For the text-containing cell, return its midpoint in (x, y) coordinate format. 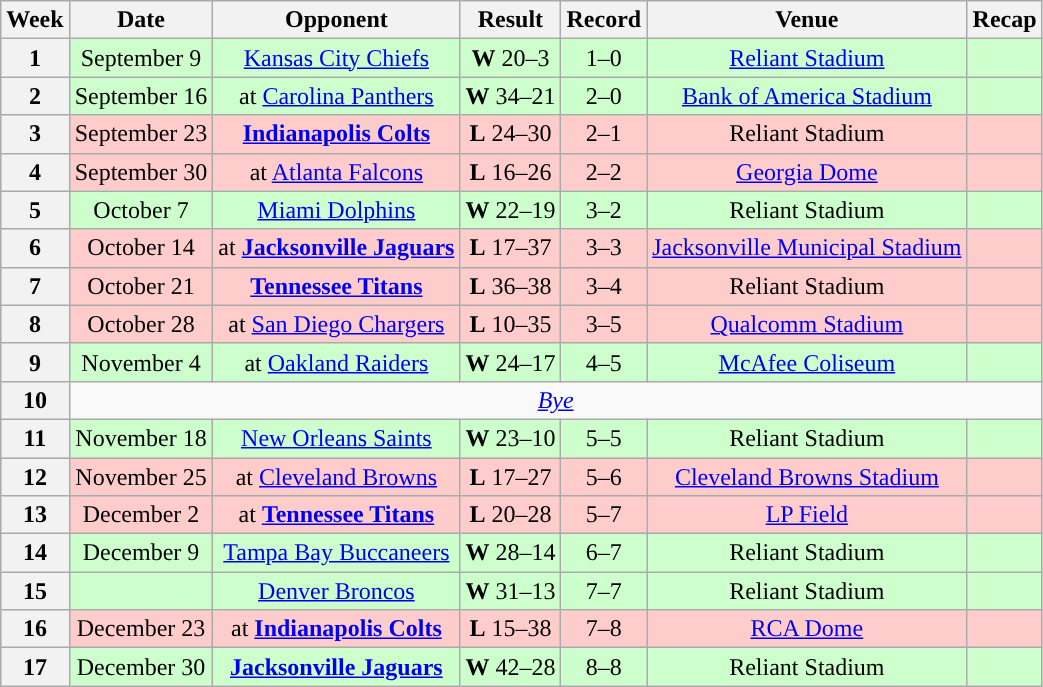
14 (35, 553)
September 30 (141, 172)
L 16–26 (510, 172)
9 (35, 362)
L 24–30 (510, 134)
W 42–28 (510, 667)
8 (35, 324)
5–7 (604, 515)
W 20–3 (510, 58)
October 21 (141, 286)
2–1 (604, 134)
Opponent (336, 20)
October 28 (141, 324)
RCA Dome (807, 629)
December 2 (141, 515)
3–4 (604, 286)
at Indianapolis Colts (336, 629)
6 (35, 248)
W 24–17 (510, 362)
W 28–14 (510, 553)
Result (510, 20)
Week (35, 20)
December 30 (141, 667)
W 22–19 (510, 210)
L 17–37 (510, 248)
2–0 (604, 96)
at Oakland Raiders (336, 362)
Miami Dolphins (336, 210)
Record (604, 20)
Jacksonville Municipal Stadium (807, 248)
5 (35, 210)
Recap (1004, 20)
Indianapolis Colts (336, 134)
W 31–13 (510, 591)
12 (35, 477)
October 7 (141, 210)
Cleveland Browns Stadium (807, 477)
at Tennessee Titans (336, 515)
L 20–28 (510, 515)
September 23 (141, 134)
2 (35, 96)
Tennessee Titans (336, 286)
3–3 (604, 248)
6–7 (604, 553)
L 10–35 (510, 324)
Venue (807, 20)
10 (35, 400)
Bank of America Stadium (807, 96)
17 (35, 667)
November 4 (141, 362)
New Orleans Saints (336, 438)
at San Diego Chargers (336, 324)
8–8 (604, 667)
1–0 (604, 58)
Tampa Bay Buccaneers (336, 553)
3–5 (604, 324)
at Atlanta Falcons (336, 172)
September 9 (141, 58)
Date (141, 20)
3–2 (604, 210)
Qualcomm Stadium (807, 324)
16 (35, 629)
L 15–38 (510, 629)
3 (35, 134)
1 (35, 58)
7 (35, 286)
Georgia Dome (807, 172)
at Jacksonville Jaguars (336, 248)
4 (35, 172)
15 (35, 591)
13 (35, 515)
December 9 (141, 553)
2–2 (604, 172)
December 23 (141, 629)
W 23–10 (510, 438)
11 (35, 438)
Denver Broncos (336, 591)
McAfee Coliseum (807, 362)
Bye (556, 400)
7–7 (604, 591)
November 18 (141, 438)
L 17–27 (510, 477)
October 14 (141, 248)
5–5 (604, 438)
at Cleveland Browns (336, 477)
5–6 (604, 477)
Kansas City Chiefs (336, 58)
4–5 (604, 362)
at Carolina Panthers (336, 96)
September 16 (141, 96)
7–8 (604, 629)
L 36–38 (510, 286)
W 34–21 (510, 96)
Jacksonville Jaguars (336, 667)
November 25 (141, 477)
LP Field (807, 515)
